Search for the cell housing the specified text and yield its [x, y] center coordinate. 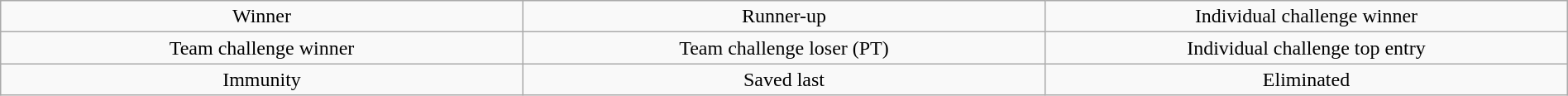
Saved last [784, 79]
Eliminated [1307, 79]
Individual challenge top entry [1307, 48]
Immunity [262, 79]
Individual challenge winner [1307, 17]
Team challenge winner [262, 48]
Winner [262, 17]
Runner-up [784, 17]
Team challenge loser (PT) [784, 48]
